Detect which cell encompasses the target text, then output its (X, Y) center coordinate. 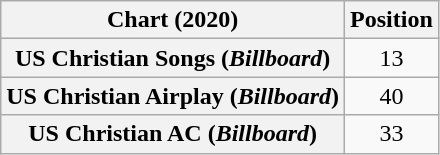
40 (392, 96)
13 (392, 58)
33 (392, 134)
US Christian AC (Billboard) (173, 134)
US Christian Airplay (Billboard) (173, 96)
US Christian Songs (Billboard) (173, 58)
Position (392, 20)
Chart (2020) (173, 20)
